Search for the cell housing the specified text and yield its (X, Y) center coordinate. 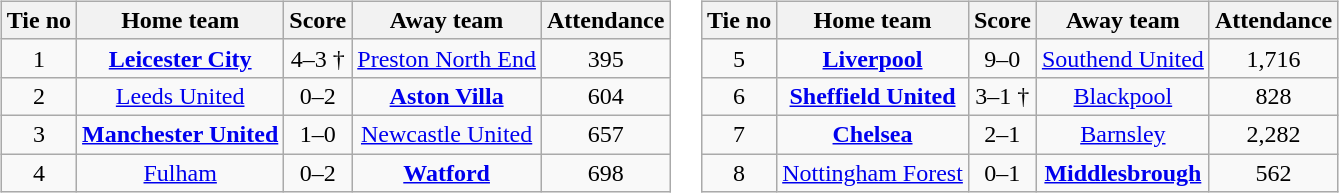
Southend United (1122, 58)
4 (38, 173)
698 (605, 173)
2–1 (1002, 134)
8 (738, 173)
1,716 (1273, 58)
828 (1273, 96)
Newcastle United (447, 134)
Blackpool (1122, 96)
3–1 † (1002, 96)
Watford (447, 173)
5 (738, 58)
Nottingham Forest (873, 173)
1–0 (318, 134)
Barnsley (1122, 134)
6 (738, 96)
Liverpool (873, 58)
7 (738, 134)
Sheffield United (873, 96)
Leicester City (180, 58)
Preston North End (447, 58)
2 (38, 96)
Manchester United (180, 134)
657 (605, 134)
9–0 (1002, 58)
Chelsea (873, 134)
Fulham (180, 173)
4–3 † (318, 58)
Leeds United (180, 96)
1 (38, 58)
604 (605, 96)
395 (605, 58)
2,282 (1273, 134)
562 (1273, 173)
Middlesbrough (1122, 173)
Aston Villa (447, 96)
3 (38, 134)
0–1 (1002, 173)
